Scan for the cell matching the given text and deliver its [x, y] coordinate at center. 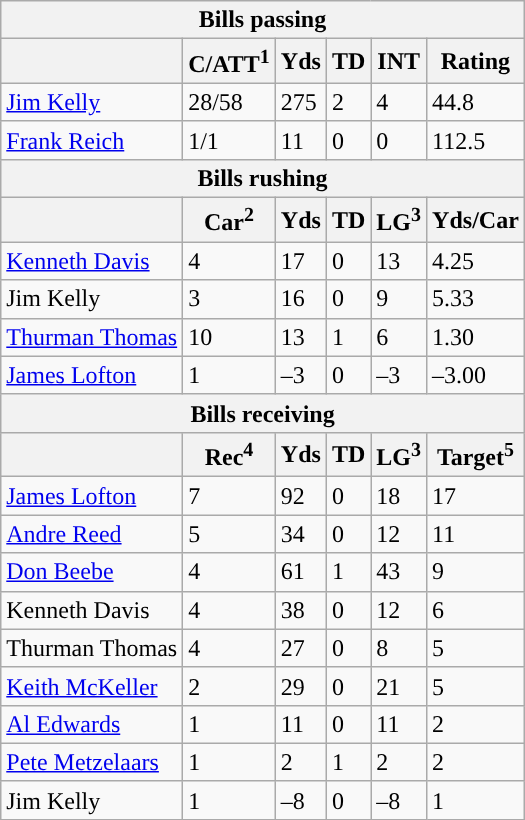
Yds/Car [476, 220]
38 [300, 610]
275 [300, 102]
Rating [476, 62]
44.8 [476, 102]
Bills rushing [263, 178]
Bills passing [263, 20]
43 [399, 572]
3 [230, 299]
8 [399, 648]
Don Beebe [92, 572]
Keith McKeller [92, 686]
Al Edwards [92, 724]
21 [399, 686]
29 [300, 686]
27 [300, 648]
112.5 [476, 140]
5.33 [476, 299]
INT [399, 62]
Andre Reed [92, 534]
92 [300, 496]
Target5 [476, 454]
18 [399, 496]
Bills receiving [263, 413]
C/ATT1 [230, 62]
1/1 [230, 140]
Rec4 [230, 454]
16 [300, 299]
Pete Metzelaars [92, 762]
Car2 [230, 220]
28/58 [230, 102]
Frank Reich [92, 140]
10 [230, 337]
–3.00 [476, 375]
34 [300, 534]
4.25 [476, 261]
7 [230, 496]
1.30 [476, 337]
61 [300, 572]
